Identify which cell holds the provided text, then report its [x, y] central coordinate. 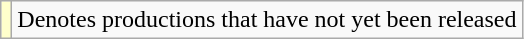
Denotes productions that have not yet been released [267, 20]
